Search for the cell housing the specified text and yield its [X, Y] center coordinate. 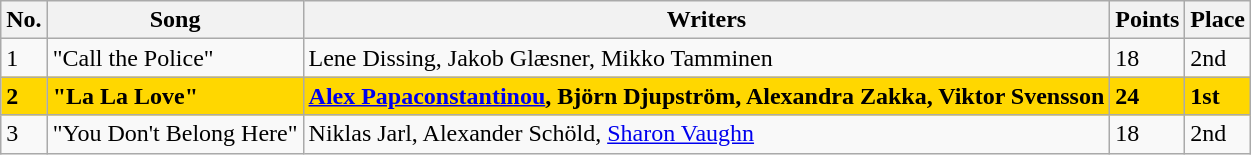
1 [24, 58]
No. [24, 20]
Place [1218, 20]
1st [1218, 96]
Points [1148, 20]
Alex Papaconstantinou, Björn Djupström, Alexandra Zakka, Viktor Svensson [706, 96]
"La La Love" [175, 96]
2 [24, 96]
Niklas Jarl, Alexander Schöld, Sharon Vaughn [706, 134]
24 [1148, 96]
"Call the Police" [175, 58]
Song [175, 20]
Lene Dissing, Jakob Glæsner, Mikko Tamminen [706, 58]
"You Don't Belong Here" [175, 134]
Writers [706, 20]
3 [24, 134]
